Scan for the cell matching the given text and deliver its [X, Y] coordinate at center. 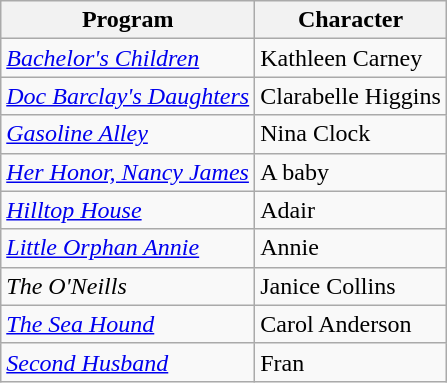
Little Orphan Annie [128, 248]
Fran [351, 362]
Hilltop House [128, 210]
Doc Barclay's Daughters [128, 96]
Program [128, 20]
Second Husband [128, 362]
Janice Collins [351, 286]
Her Honor, Nancy James [128, 172]
Carol Anderson [351, 324]
Nina Clock [351, 134]
Adair [351, 210]
Clarabelle Higgins [351, 96]
Character [351, 20]
The Sea Hound [128, 324]
Bachelor's Children [128, 58]
Annie [351, 248]
Gasoline Alley [128, 134]
Kathleen Carney [351, 58]
A baby [351, 172]
The O'Neills [128, 286]
